Detect which cell encompasses the target text, then output its [x, y] center coordinate. 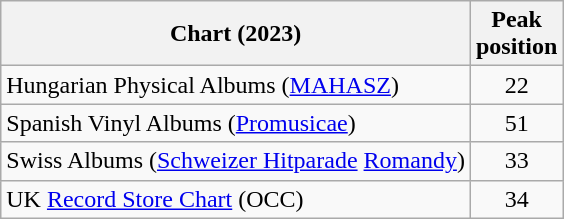
UK Record Store Chart (OCC) [236, 199]
33 [516, 161]
51 [516, 123]
Swiss Albums (Schweizer Hitparade Romandy) [236, 161]
22 [516, 85]
Chart (2023) [236, 34]
Spanish Vinyl Albums (Promusicae) [236, 123]
Peakposition [516, 34]
34 [516, 199]
Hungarian Physical Albums (MAHASZ) [236, 85]
